For the text-containing cell, return its midpoint in (X, Y) coordinate format. 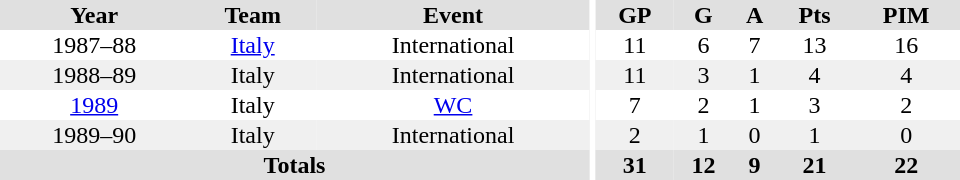
WC (453, 105)
Event (453, 15)
A (755, 15)
1989 (94, 105)
13 (815, 45)
Totals (294, 165)
Pts (815, 15)
GP (636, 15)
22 (906, 165)
1989–90 (94, 135)
Year (94, 15)
1988–89 (94, 75)
G (703, 15)
Team (252, 15)
PIM (906, 15)
21 (815, 165)
1987–88 (94, 45)
6 (703, 45)
12 (703, 165)
16 (906, 45)
9 (755, 165)
31 (636, 165)
